From the cell containing the given text, extract its center point as [X, Y] coordinate. 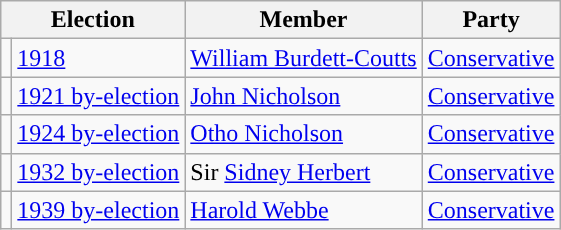
1921 by-election [98, 96]
Member [304, 20]
Otho Nicholson [304, 134]
Party [491, 20]
1939 by-election [98, 210]
1924 by-election [98, 134]
1918 [98, 58]
William Burdett-Coutts [304, 58]
1932 by-election [98, 172]
Sir Sidney Herbert [304, 172]
Harold Webbe [304, 210]
John Nicholson [304, 96]
Election [93, 20]
